Find where the given text appears and provide that cell's center as (X, Y) coordinate. 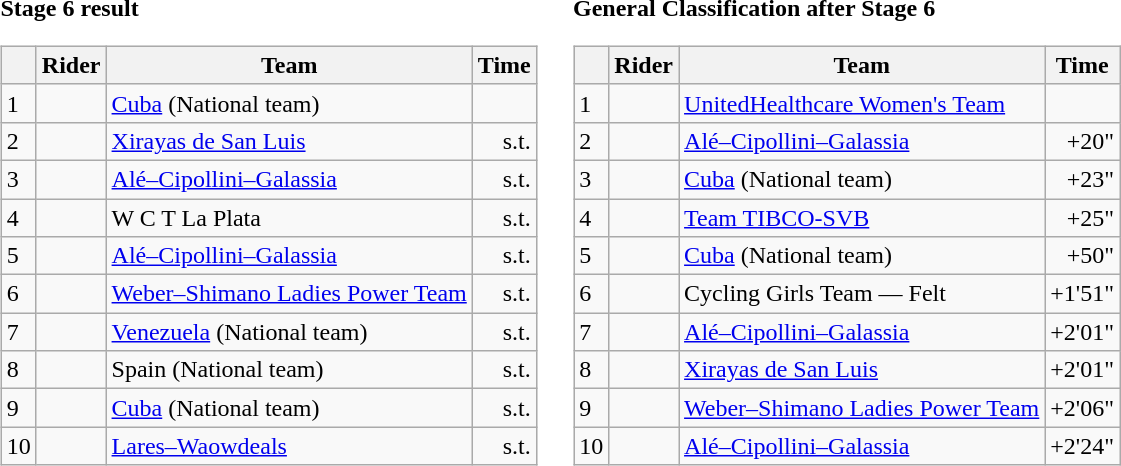
+1'51" (1082, 294)
Team TIBCO-SVB (862, 217)
UnitedHealthcare Women's Team (862, 103)
+25" (1082, 217)
+20" (1082, 141)
Spain (National team) (289, 370)
+50" (1082, 256)
+23" (1082, 179)
Lares–Waowdeals (289, 446)
W C T La Plata (289, 217)
+2'24" (1082, 446)
+2'06" (1082, 408)
Cycling Girls Team — Felt (862, 294)
Venezuela (National team) (289, 332)
